For the text-containing cell, return its midpoint in [X, Y] coordinate format. 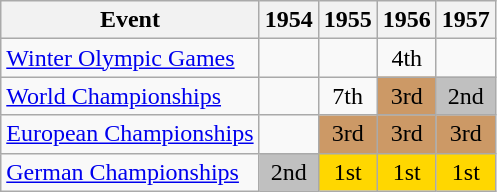
European Championships [130, 134]
4th [406, 58]
Event [130, 20]
7th [348, 96]
1954 [288, 20]
1955 [348, 20]
1956 [406, 20]
Winter Olympic Games [130, 58]
German Championships [130, 172]
World Championships [130, 96]
1957 [466, 20]
